Output the (X, Y) coordinate of the center of the cell containing the given text.  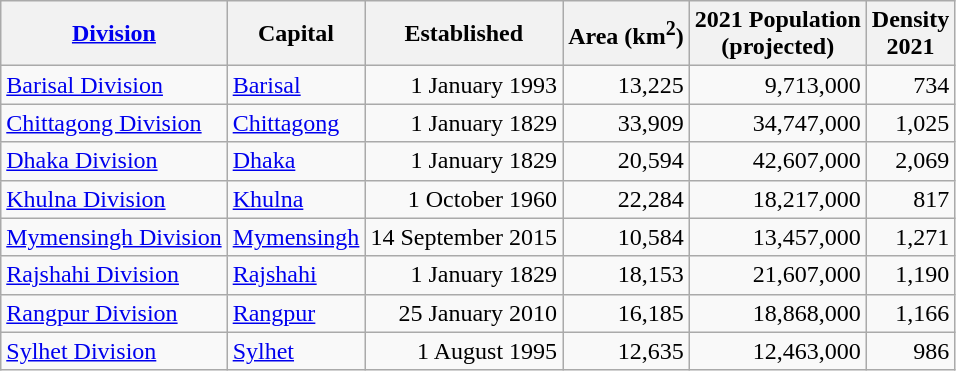
9,713,000 (778, 85)
1,166 (910, 313)
25 January 2010 (464, 313)
20,594 (626, 161)
18,153 (626, 275)
Density2021 (910, 34)
Dhaka Division (114, 161)
Khulna Division (114, 199)
1 January 1993 (464, 85)
2,069 (910, 161)
Rajshahi Division (114, 275)
1,271 (910, 237)
Capital (296, 34)
734 (910, 85)
34,747,000 (778, 123)
22,284 (626, 199)
14 September 2015 (464, 237)
1,025 (910, 123)
12,463,000 (778, 351)
Area (km2) (626, 34)
42,607,000 (778, 161)
1 October 1960 (464, 199)
Mymensingh Division (114, 237)
Barisal (296, 85)
Rangpur (296, 313)
1 August 1995 (464, 351)
Barisal Division (114, 85)
Chittagong (296, 123)
817 (910, 199)
33,909 (626, 123)
986 (910, 351)
13,457,000 (778, 237)
Rangpur Division (114, 313)
2021 Population (projected) (778, 34)
Khulna (296, 199)
Rajshahi (296, 275)
16,185 (626, 313)
Chittagong Division (114, 123)
1,190 (910, 275)
21,607,000 (778, 275)
18,868,000 (778, 313)
Dhaka (296, 161)
Sylhet Division (114, 351)
10,584 (626, 237)
Sylhet (296, 351)
Mymensingh (296, 237)
12,635 (626, 351)
Established (464, 34)
13,225 (626, 85)
18,217,000 (778, 199)
Division (114, 34)
